For the text-containing cell, return its midpoint in (X, Y) coordinate format. 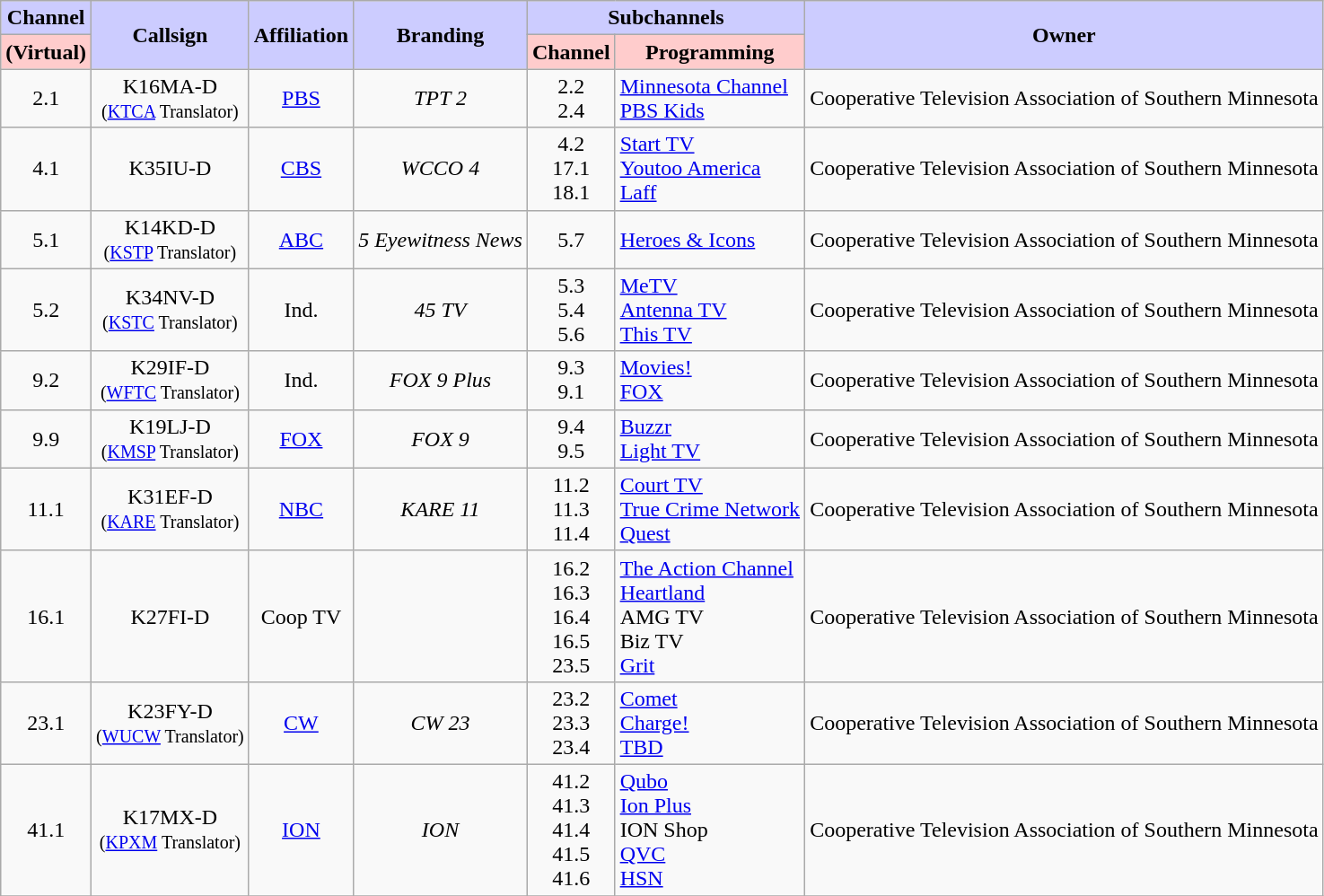
5 Eyewitness News (441, 239)
K34NV-D(KSTC Translator) (171, 310)
Callsign (171, 35)
5.1 (47, 239)
Subchannels (666, 18)
CW (301, 723)
WCCO 4 (441, 169)
45 TV (441, 310)
Minnesota ChannelPBS Kids (710, 99)
K14KD-D(KSTP Translator) (171, 239)
NBC (301, 509)
K23FY-D(WUCW Translator) (171, 723)
9.9 (47, 438)
ABC (301, 239)
16.216.316.416.523.5 (571, 616)
K27FI-D (171, 616)
Court TVTrue Crime NetworkQuest (710, 509)
4.217.118.1 (571, 169)
K31EF-D(KARE Translator) (171, 509)
9.49.5 (571, 438)
23.1 (47, 723)
K35IU-D (171, 169)
11.1 (47, 509)
5.7 (571, 239)
The Action ChannelHeartlandAMG TVBiz TVGrit (710, 616)
Start TVYoutoo AmericaLaff (710, 169)
FOX (301, 438)
CometCharge!TBD (710, 723)
K29IF-D(WFTC Translator) (171, 381)
9.2 (47, 381)
CW 23 (441, 723)
16.1 (47, 616)
QuboIon PlusION ShopQVCHSN (710, 830)
PBS (301, 99)
Programming (710, 52)
Coop TV (301, 616)
Heroes & Icons (710, 239)
23.223.323.4 (571, 723)
K19LJ-D (KMSP Translator) (171, 438)
(Virtual) (47, 52)
2.1 (47, 99)
41.241.341.4 41.541.6 (571, 830)
BuzzrLight TV (710, 438)
Owner (1065, 35)
FOX 9 (441, 438)
TPT 2 (441, 99)
5.35.45.6 (571, 310)
K16MA-D(KTCA Translator) (171, 99)
9.39.1 (571, 381)
Movies!FOX (710, 381)
4.1 (47, 169)
41.1 (47, 830)
Affiliation (301, 35)
FOX 9 Plus (441, 381)
CBS (301, 169)
K17MX-D(KPXM Translator) (171, 830)
5.2 (47, 310)
11.211.311.4 (571, 509)
2.22.4 (571, 99)
KARE 11 (441, 509)
Branding (441, 35)
MeTVAntenna TVThis TV (710, 310)
